Pinpoint the cell where the given text exists, returning its (X, Y) midpoint coordinate. 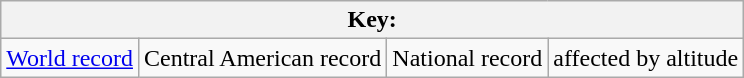
affected by altitude (646, 58)
National record (468, 58)
Key: (372, 20)
World record (70, 58)
Central American record (262, 58)
